Pinpoint the cell where the given text exists, returning its [X, Y] midpoint coordinate. 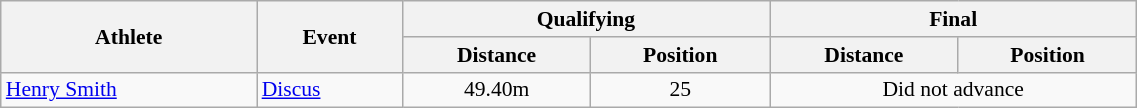
Did not advance [954, 90]
Event [330, 36]
Final [954, 19]
Henry Smith [129, 90]
49.40m [496, 90]
25 [680, 90]
Qualifying [586, 19]
Athlete [129, 36]
Discus [330, 90]
